Locate the cell with the specified text and output its (X, Y) center coordinate. 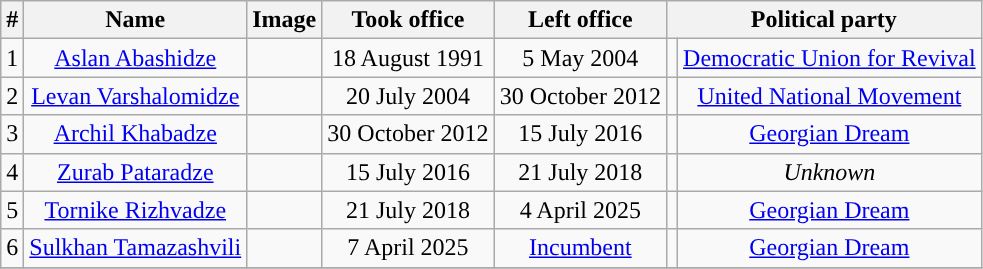
Tornike Rizhvadze (136, 210)
6 (12, 248)
5 May 2004 (580, 58)
Political party (824, 20)
Levan Varshalomidze (136, 96)
4 April 2025 (580, 210)
3 (12, 134)
# (12, 20)
18 August 1991 (408, 58)
Incumbent (580, 248)
Democratic Union for Revival (830, 58)
2 (12, 96)
United National Movement (830, 96)
Aslan Abashidze (136, 58)
1 (12, 58)
5 (12, 210)
Name (136, 20)
Image (284, 20)
Sulkhan Tamazashvili (136, 248)
Zurab Pataradze (136, 172)
Archil Khabadze (136, 134)
4 (12, 172)
7 April 2025 (408, 248)
Unknown (830, 172)
Left office (580, 20)
20 July 2004 (408, 96)
Took office (408, 20)
